Scan for the cell matching the given text and deliver its [x, y] coordinate at center. 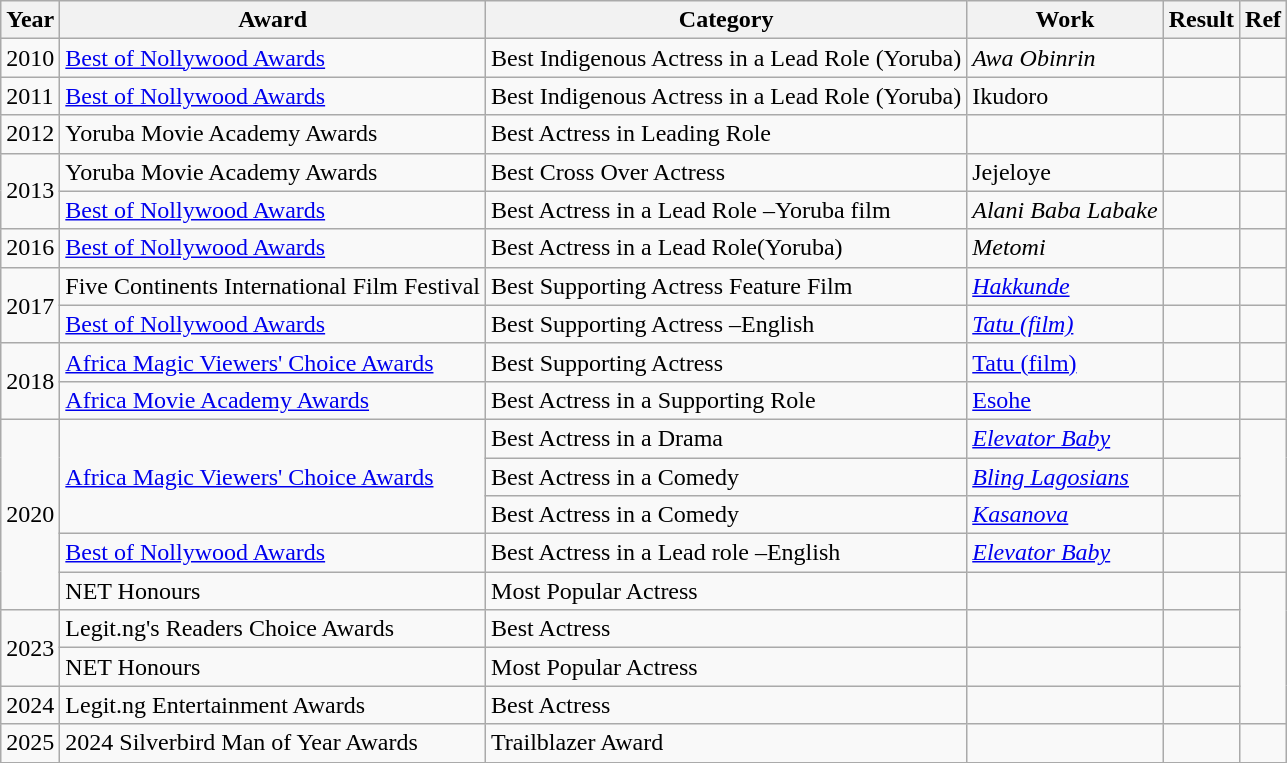
2024 Silverbird Man of Year Awards [273, 743]
2010 [30, 58]
Best Supporting Actress –English [726, 324]
Jejeloye [1065, 172]
Best Actress in a Drama [726, 438]
Alani Baba Labake [1065, 210]
2016 [30, 248]
2017 [30, 305]
Trailblazer Award [726, 743]
Award [273, 20]
Category [726, 20]
Best Actress in a Supporting Role [726, 400]
Esohe [1065, 400]
Africa Movie Academy Awards [273, 400]
Bling Lagosians [1065, 477]
2020 [30, 514]
Best Supporting Actress Feature Film [726, 286]
2023 [30, 648]
Best Actress in Leading Role [726, 134]
Ref [1264, 20]
Best Cross Over Actress [726, 172]
Metomi [1065, 248]
Ikudoro [1065, 96]
Legit.ng's Readers Choice Awards [273, 629]
Five Continents International Film Festival [273, 286]
Awa Obinrin [1065, 58]
Result [1201, 20]
2024 [30, 705]
2018 [30, 381]
Best Actress in a Lead Role(Yoruba) [726, 248]
Hakkunde [1065, 286]
Kasanova [1065, 515]
2025 [30, 743]
Best Actress in a Lead Role –Yoruba film [726, 210]
2012 [30, 134]
2011 [30, 96]
Work [1065, 20]
2013 [30, 191]
Year [30, 20]
Best Actress in a Lead role –English [726, 553]
Best Supporting Actress [726, 362]
Legit.ng Entertainment Awards [273, 705]
